Search for the cell housing the specified text and yield its (X, Y) center coordinate. 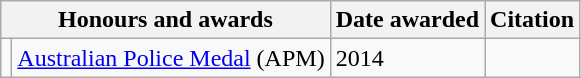
Australian Police Medal (APM) (171, 58)
Citation (532, 20)
Honours and awards (166, 20)
2014 (407, 58)
Date awarded (407, 20)
